Return the [X, Y] coordinate for the center point of the cell that contains the specified text.  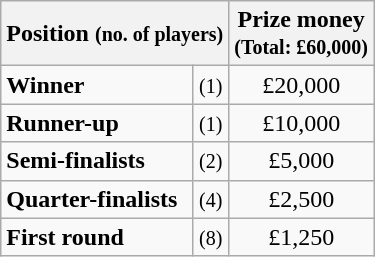
First round [97, 237]
Prize money(Total: £60,000) [302, 34]
(8) [211, 237]
£10,000 [302, 123]
Winner [97, 85]
(4) [211, 199]
£2,500 [302, 199]
Quarter-finalists [97, 199]
Runner-up [97, 123]
Semi-finalists [97, 161]
£20,000 [302, 85]
£1,250 [302, 237]
£5,000 [302, 161]
Position (no. of players) [115, 34]
(2) [211, 161]
